Return the (x, y) coordinate for the center point of the cell that contains the specified text.  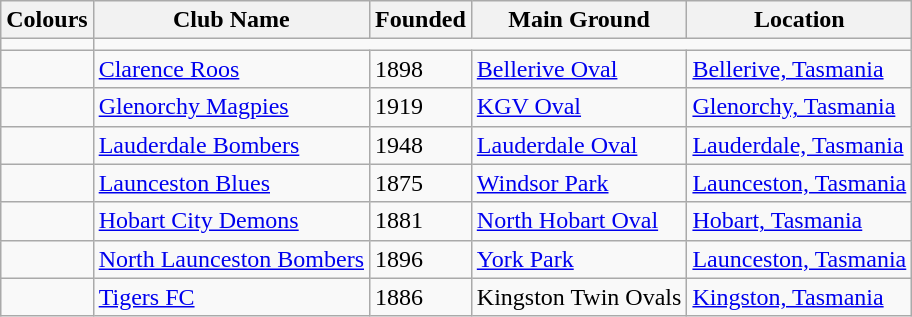
1886 (421, 297)
1948 (421, 145)
Lauderdale Oval (579, 145)
Launceston Blues (231, 183)
1919 (421, 107)
North Hobart Oval (579, 221)
Glenorchy Magpies (231, 107)
KGV Oval (579, 107)
York Park (579, 259)
Bellerive, Tasmania (800, 69)
Kingston Twin Ovals (579, 297)
1881 (421, 221)
Location (800, 20)
1896 (421, 259)
Founded (421, 20)
Hobart City Demons (231, 221)
1875 (421, 183)
Tigers FC (231, 297)
Clarence Roos (231, 69)
Windsor Park (579, 183)
North Launceston Bombers (231, 259)
Lauderdale, Tasmania (800, 145)
Glenorchy, Tasmania (800, 107)
Lauderdale Bombers (231, 145)
Colours (47, 20)
Main Ground (579, 20)
Club Name (231, 20)
Bellerive Oval (579, 69)
Hobart, Tasmania (800, 221)
Kingston, Tasmania (800, 297)
1898 (421, 69)
